Pinpoint the cell where the given text exists, returning its (X, Y) midpoint coordinate. 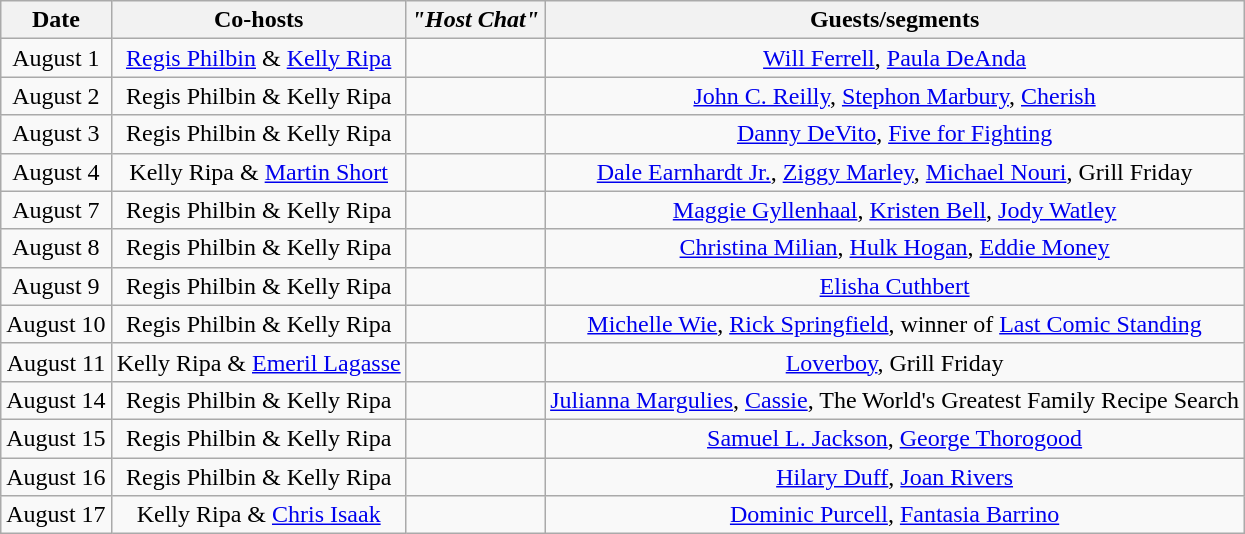
Christina Milian, Hulk Hogan, Eddie Money (895, 248)
August 15 (56, 438)
Guests/segments (895, 20)
Michelle Wie, Rick Springfield, winner of Last Comic Standing (895, 324)
Kelly Ripa & Emeril Lagasse (258, 362)
Maggie Gyllenhaal, Kristen Bell, Jody Watley (895, 210)
Dale Earnhardt Jr., Ziggy Marley, Michael Nouri, Grill Friday (895, 172)
Hilary Duff, Joan Rivers (895, 477)
August 16 (56, 477)
August 9 (56, 286)
August 4 (56, 172)
August 8 (56, 248)
Dominic Purcell, Fantasia Barrino (895, 515)
Samuel L. Jackson, George Thorogood (895, 438)
Will Ferrell, Paula DeAnda (895, 58)
Date (56, 20)
Kelly Ripa & Martin Short (258, 172)
Julianna Margulies, Cassie, The World's Greatest Family Recipe Search (895, 400)
John C. Reilly, Stephon Marbury, Cherish (895, 96)
August 2 (56, 96)
August 17 (56, 515)
August 7 (56, 210)
August 11 (56, 362)
Co-hosts (258, 20)
Kelly Ripa & Chris Isaak (258, 515)
Elisha Cuthbert (895, 286)
August 3 (56, 134)
August 14 (56, 400)
August 1 (56, 58)
Loverboy, Grill Friday (895, 362)
August 10 (56, 324)
Danny DeVito, Five for Fighting (895, 134)
"Host Chat" (475, 20)
